Output the (X, Y) coordinate of the center of the cell containing the given text.  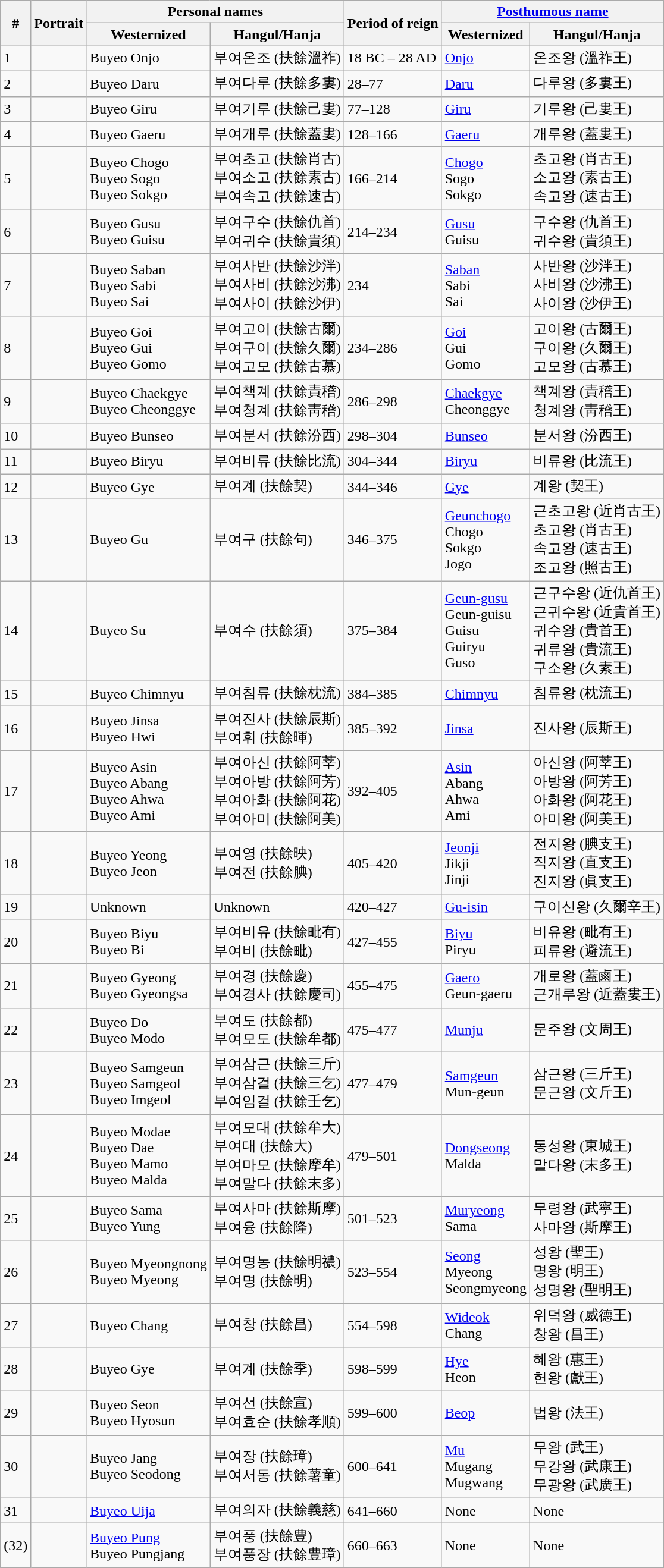
부여영 (扶餘映)부여전 (扶餘腆) (277, 863)
부여풍 (扶餘豊)부여풍장 (扶餘豊璋) (277, 1545)
전지왕 (腆支王)직지왕 (直支王)진지왕 (眞支王) (597, 863)
12 (15, 486)
375–384 (393, 631)
385–392 (393, 728)
GoiGuiGomo (486, 348)
Buyeo GoiBuyeo GuiBuyeo Gomo (148, 348)
599–600 (393, 1413)
28–77 (393, 83)
# (15, 23)
523–554 (393, 1272)
Buyeo Gu (148, 540)
Buyeo PungBuyeo Pungjang (148, 1545)
동성왕 (東城王)말다왕 (末多王) (597, 1156)
2 (15, 83)
MuryeongSama (486, 1218)
부여책계 (扶餘責稽)부여청계 (扶餘靑稽) (277, 401)
384–385 (393, 693)
24 (15, 1156)
6 (15, 232)
501–523 (393, 1218)
SabanSabiSai (486, 285)
부여개루 (扶餘蓋婁) (277, 134)
27 (15, 1325)
위덕왕 (威德王)창왕 (昌王) (597, 1325)
부여도 (扶餘都)부여모도 (扶餘牟都) (277, 1030)
Buyeo SabanBuyeo SabiBuyeo Sai (148, 285)
아신왕 (阿莘王)아방왕 (阿芳王)아화왕 (阿花王)아미왕 (阿美王) (597, 791)
온조왕 (溫祚王) (597, 58)
405–420 (393, 863)
31 (15, 1510)
Buyeo Onjo (148, 58)
Buyeo JangBuyeo Seodong (148, 1467)
부여온조 (扶餘溫祚) (277, 58)
13 (15, 540)
16 (15, 728)
비류왕 (比流王) (597, 461)
10 (15, 436)
부여분서 (扶餘汾西) (277, 436)
Buyeo Biryu (148, 461)
책계왕 (責稽王)청계왕 (靑稽王) (597, 401)
17 (15, 791)
234 (393, 285)
부여계 (扶餘季) (277, 1369)
JeonjiJikjiJinji (486, 863)
660–663 (393, 1545)
분서왕 (汾西王) (597, 436)
128–166 (393, 134)
Buyeo Giru (148, 109)
BiyuPiryu (486, 942)
Buyeo Su (148, 631)
부여기루 (扶餘己婁) (277, 109)
침류왕 (枕流王) (597, 693)
30 (15, 1467)
298–304 (393, 436)
23 (15, 1083)
Buyeo Bunseo (148, 436)
7 (15, 285)
부여구수 (扶餘仇首)부여귀수 (扶餘貴須) (277, 232)
(32) (15, 1545)
법왕 (法王) (597, 1413)
14 (15, 631)
600–641 (393, 1467)
20 (15, 942)
9 (15, 401)
부여비유 (扶餘毗有)부여비 (扶餘毗) (277, 942)
ChaekgyeCheonggye (486, 401)
21 (15, 986)
부여비류 (扶餘比流) (277, 461)
Buyeo ModaeBuyeo DaeBuyeo MamoBuyeo Malda (148, 1156)
Buyeo BiyuBuyeo Bi (148, 942)
HyeHeon (486, 1369)
477–479 (393, 1083)
부여계 (扶餘契) (277, 486)
초고왕 (肖古王)소고왕 (素古王)속고왕 (速古王) (597, 178)
계왕 (契王) (597, 486)
부여모대 (扶餘牟大)부여대 (扶餘大)부여마모 (扶餘摩牟)부여말다 (扶餘末多) (277, 1156)
DongseongMalda (486, 1156)
부여구 (扶餘句) (277, 540)
구수왕 (仇首王)귀수왕 (貴須王) (597, 232)
554–598 (393, 1325)
Buyeo DoBuyeo Modo (148, 1030)
고이왕 (古爾王)구이왕 (久爾王)고모왕 (古慕王) (597, 348)
Munju (486, 1030)
진사왕 (辰斯王) (597, 728)
삼근왕 (三斤王)문근왕 (文斤王) (597, 1083)
개루왕 (蓋婁王) (597, 134)
Daru (486, 83)
GeunchogoChogoSokgoJogo (486, 540)
부여침류 (扶餘枕流) (277, 693)
Biryu (486, 461)
25 (15, 1218)
부여진사 (扶餘辰斯)부여휘 (扶餘暉) (277, 728)
부여고이 (扶餘古爾)부여구이 (扶餘久爾)부여고모 (扶餘古慕) (277, 348)
Buyeo GyeongBuyeo Gyeongsa (148, 986)
214–234 (393, 232)
286–298 (393, 401)
Posthumous name (552, 12)
19 (15, 907)
15 (15, 693)
비유왕 (毗有王)피류왕 (避流王) (597, 942)
22 (15, 1030)
구이신왕 (久爾辛王) (597, 907)
기루왕 (己婁王) (597, 109)
18 (15, 863)
Period of reign (393, 23)
166–214 (393, 178)
26 (15, 1272)
무령왕 (武寧王)사마왕 (斯摩王) (597, 1218)
427–455 (393, 942)
Bunseo (486, 436)
28 (15, 1369)
근초고왕 (近肖古王)초고왕 (肖古王)속고왕 (速古王)조고왕 (照古王) (597, 540)
Personal names (215, 12)
Buyeo Gaeru (148, 134)
598–599 (393, 1369)
641–660 (393, 1510)
Buyeo SamaBuyeo Yung (148, 1218)
Buyeo Uija (148, 1510)
부여수 (扶餘須) (277, 631)
455–475 (393, 986)
Gye (486, 486)
Buyeo JinsaBuyeo Hwi (148, 728)
11 (15, 461)
다루왕 (多婁王) (597, 83)
479–501 (393, 1156)
304–344 (393, 461)
4 (15, 134)
29 (15, 1413)
Beop (486, 1413)
1 (15, 58)
18 BC – 28 AD (393, 58)
부여사반 (扶餘沙泮)부여사비 (扶餘沙沸)부여사이 (扶餘沙伊) (277, 285)
475–477 (393, 1030)
무왕 (武王)무강왕 (武康王)무광왕 (武廣王) (597, 1467)
Buyeo MyeongnongBuyeo Myeong (148, 1272)
문주왕 (文周王) (597, 1030)
부여창 (扶餘昌) (277, 1325)
부여사마 (扶餘斯摩)부여융 (扶餘隆) (277, 1218)
GusuGuisu (486, 232)
Buyeo ChaekgyeBuyeo Cheonggye (148, 401)
SamgeunMun-geun (486, 1083)
Giru (486, 109)
Buyeo ChogoBuyeo SogoBuyeo Sokgo (148, 178)
392–405 (393, 791)
개로왕 (蓋鹵王)근개루왕 (近蓋婁王) (597, 986)
부여선 (扶餘宣)부여효순 (扶餘孝順) (277, 1413)
Buyeo AsinBuyeo AbangBuyeo AhwaBuyeo Ami (148, 791)
부여명농 (扶餘明禯)부여명 (扶餘明) (277, 1272)
Jinsa (486, 728)
ChogoSogoSokgo (486, 178)
5 (15, 178)
420–427 (393, 907)
사반왕 (沙泮王)사비왕 (沙沸王)사이왕 (沙伊王) (597, 285)
Buyeo GusuBuyeo Guisu (148, 232)
344–346 (393, 486)
Buyeo YeongBuyeo Jeon (148, 863)
Buyeo Chimnyu (148, 693)
부여장 (扶餘璋)부여서동 (扶餘薯童) (277, 1467)
WideokChang (486, 1325)
Gaeru (486, 134)
GaeroGeun-gaeru (486, 986)
근구수왕 (近仇首王)근귀수왕 (近貴首王)귀수왕 (貴首王)귀류왕 (貴流王)구소왕 (久素王) (597, 631)
부여경 (扶餘慶)부여경사 (扶餘慶司) (277, 986)
Buyeo SamgeunBuyeo SamgeolBuyeo Imgeol (148, 1083)
부여다루 (扶餘多婁) (277, 83)
혜왕 (惠王)헌왕 (獻王) (597, 1369)
부여의자 (扶餘義慈) (277, 1510)
Buyeo SeonBuyeo Hyosun (148, 1413)
Gu-isin (486, 907)
346–375 (393, 540)
부여초고 (扶餘肖古)부여소고 (扶餘素古)부여속고 (扶餘速古) (277, 178)
77–128 (393, 109)
Geun-gusuGeun-guisuGuisuGuiryuGuso (486, 631)
부여아신 (扶餘阿莘)부여아방 (扶餘阿芳)부여아화 (扶餘阿花)부여아미 (扶餘阿美) (277, 791)
부여삼근 (扶餘三斤)부여삼걸 (扶餘三乞)부여임걸 (扶餘壬乞) (277, 1083)
AsinAbangAhwaAmi (486, 791)
Portrait (59, 23)
성왕 (聖王)명왕 (明王)성명왕 (聖明王) (597, 1272)
SeongMyeongSeongmyeong (486, 1272)
MuMugangMugwang (486, 1467)
Chimnyu (486, 693)
3 (15, 109)
Buyeo Chang (148, 1325)
Onjo (486, 58)
8 (15, 348)
234–286 (393, 348)
Buyeo Daru (148, 83)
